Extract the (X, Y) coordinate from the center of the cell holding the provided text.  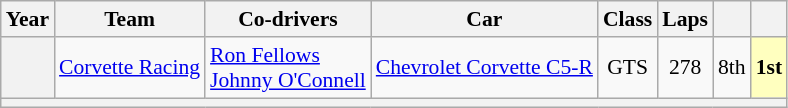
1st (770, 68)
Corvette Racing (130, 68)
Chevrolet Corvette C5-R (484, 68)
Ron Fellows Johnny O'Connell (288, 68)
278 (685, 68)
Class (628, 19)
Co-drivers (288, 19)
Team (130, 19)
8th (732, 68)
Year (28, 19)
Car (484, 19)
GTS (628, 68)
Laps (685, 19)
